Determine the [x, y] coordinate at the center of the cell enclosing the given text.  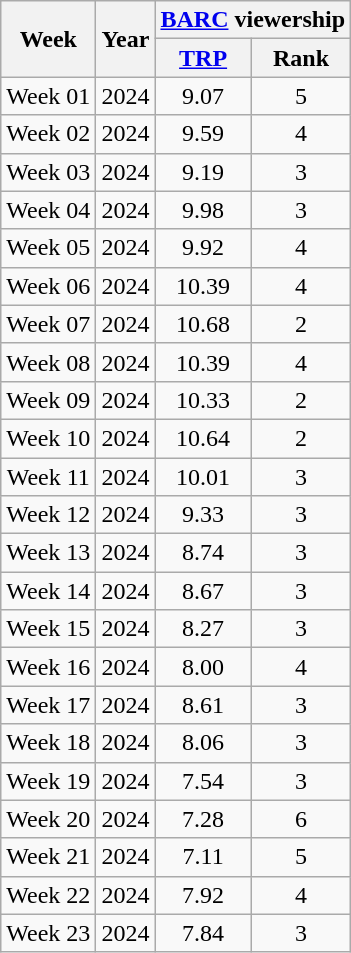
9.33 [203, 515]
Week 18 [48, 743]
TRP [203, 58]
8.67 [203, 591]
Week 15 [48, 629]
7.11 [203, 857]
8.00 [203, 667]
Week 23 [48, 933]
Year [126, 39]
8.06 [203, 743]
7.84 [203, 933]
10.01 [203, 477]
Week 05 [48, 248]
Week 06 [48, 286]
Week 12 [48, 515]
8.61 [203, 705]
Week 03 [48, 172]
Week 16 [48, 667]
9.98 [203, 210]
Week 02 [48, 134]
7.28 [203, 819]
Week 09 [48, 400]
7.92 [203, 895]
8.27 [203, 629]
Week 11 [48, 477]
BARC viewership [253, 20]
9.07 [203, 96]
Week 22 [48, 895]
Rank [300, 58]
8.74 [203, 553]
Week 01 [48, 96]
Week 17 [48, 705]
6 [300, 819]
Week 10 [48, 438]
7.54 [203, 781]
Week [48, 39]
10.64 [203, 438]
Week 04 [48, 210]
Week 07 [48, 324]
Week 19 [48, 781]
10.33 [203, 400]
Week 20 [48, 819]
Week 13 [48, 553]
10.68 [203, 324]
9.19 [203, 172]
9.92 [203, 248]
Week 08 [48, 362]
Week 21 [48, 857]
Week 14 [48, 591]
9.59 [203, 134]
